From the cell containing the given text, extract its center point as [X, Y] coordinate. 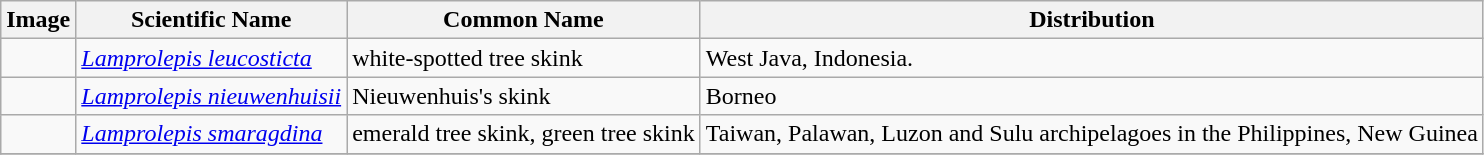
Image [38, 20]
Distribution [1092, 20]
white-spotted tree skink [524, 58]
Common Name [524, 20]
Lamprolepis leucosticta [212, 58]
Nieuwenhuis's skink [524, 96]
Lamprolepis smaragdina [212, 134]
Taiwan, Palawan, Luzon and Sulu archipelagoes in the Philippines, New Guinea [1092, 134]
Scientific Name [212, 20]
West Java, Indonesia. [1092, 58]
Borneo [1092, 96]
Lamprolepis nieuwenhuisii [212, 96]
emerald tree skink, green tree skink [524, 134]
